Return the (X, Y) coordinate for the center point of the cell that contains the specified text.  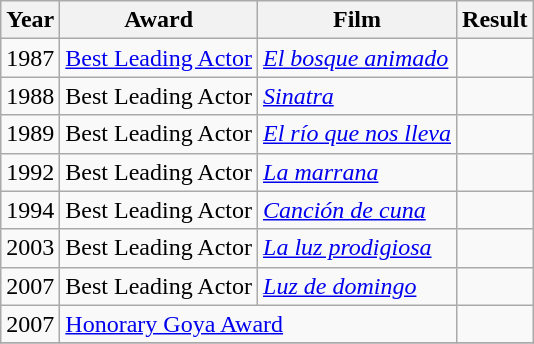
Year (30, 20)
Honorary Goya Award (258, 324)
1992 (30, 172)
Sinatra (358, 96)
La marrana (358, 172)
Award (159, 20)
Result (495, 20)
1987 (30, 58)
Canción de cuna (358, 210)
1994 (30, 210)
Film (358, 20)
1988 (30, 96)
El río que nos lleva (358, 134)
La luz prodigiosa (358, 248)
2003 (30, 248)
1989 (30, 134)
Luz de domingo (358, 286)
El bosque animado (358, 58)
